For the text-containing cell, return its midpoint in [X, Y] coordinate format. 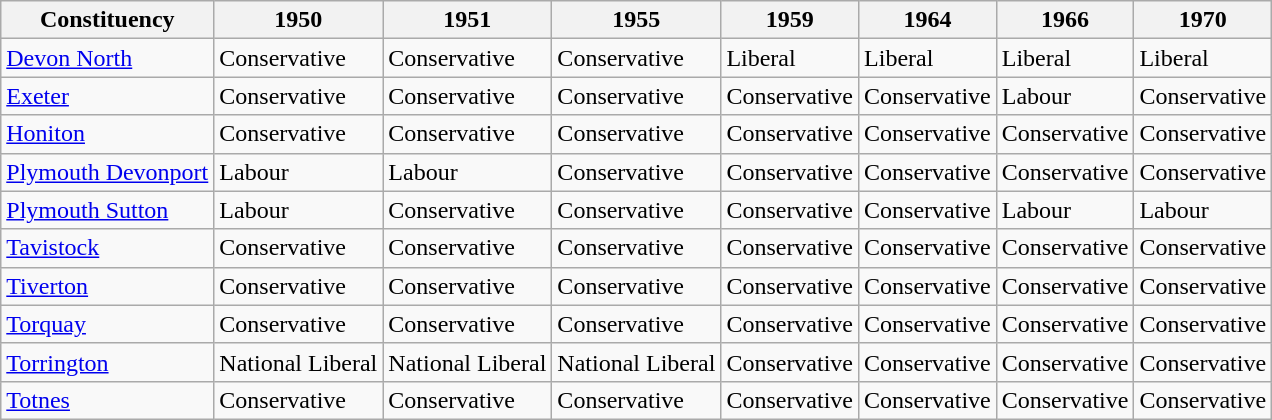
Tavistock [108, 248]
Totnes [108, 400]
1959 [790, 20]
Torrington [108, 362]
1970 [1203, 20]
Plymouth Devonport [108, 172]
1950 [298, 20]
Honiton [108, 134]
Tiverton [108, 286]
1964 [928, 20]
1966 [1065, 20]
Devon North [108, 58]
Constituency [108, 20]
Exeter [108, 96]
1951 [468, 20]
1955 [636, 20]
Torquay [108, 324]
Plymouth Sutton [108, 210]
